Locate the cell with the specified text and output its [x, y] center coordinate. 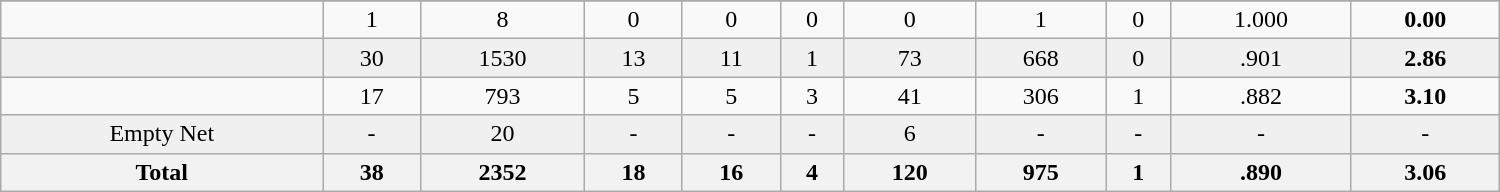
668 [1040, 58]
20 [502, 134]
2352 [502, 172]
0.00 [1425, 20]
975 [1040, 172]
.890 [1260, 172]
17 [372, 96]
3 [812, 96]
8 [502, 20]
18 [634, 172]
73 [910, 58]
16 [731, 172]
Total [162, 172]
.901 [1260, 58]
1530 [502, 58]
1.000 [1260, 20]
6 [910, 134]
3.06 [1425, 172]
38 [372, 172]
13 [634, 58]
793 [502, 96]
11 [731, 58]
120 [910, 172]
2.86 [1425, 58]
.882 [1260, 96]
Empty Net [162, 134]
41 [910, 96]
3.10 [1425, 96]
30 [372, 58]
306 [1040, 96]
4 [812, 172]
